From the cell containing the given text, extract its center point as [X, Y] coordinate. 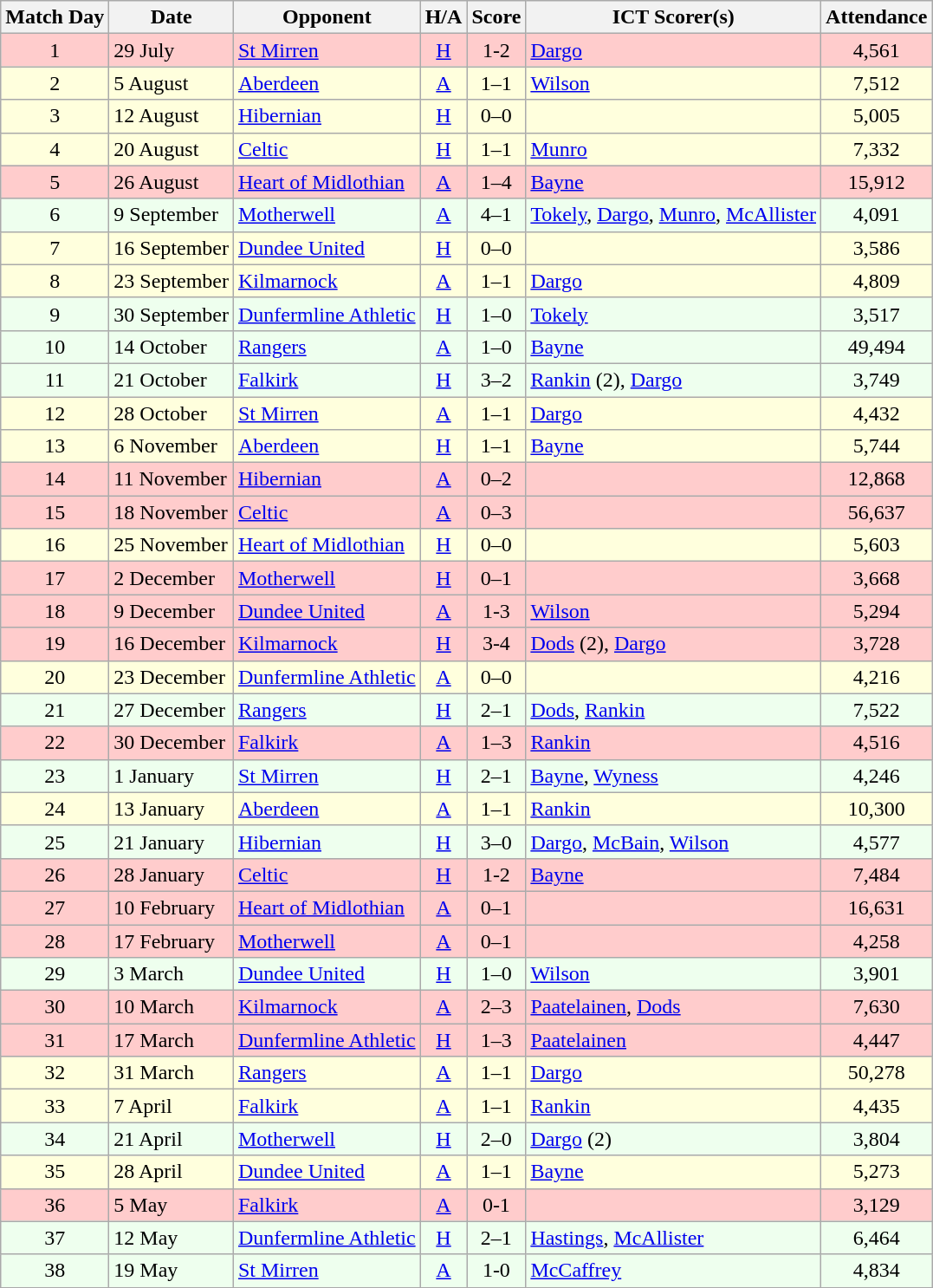
9 September [172, 215]
28 April [172, 1172]
7,512 [877, 83]
16 December [172, 644]
5,005 [877, 116]
9 [55, 314]
29 July [172, 50]
3–2 [496, 380]
Tokely, Dargo, Munro, McAllister [674, 215]
4,561 [877, 50]
25 November [172, 545]
Tokely [674, 314]
5,744 [877, 446]
6,464 [877, 1238]
2 December [172, 578]
9 December [172, 611]
17 March [172, 1040]
18 November [172, 512]
6 November [172, 446]
7,630 [877, 1007]
2 [55, 83]
3–0 [496, 842]
5 August [172, 83]
25 [55, 842]
3 [55, 116]
16 [55, 545]
1-0 [496, 1271]
17 February [172, 940]
30 December [172, 743]
23 [55, 776]
1-3 [496, 611]
16,631 [877, 907]
1–4 [496, 182]
20 August [172, 149]
26 [55, 875]
10 March [172, 1007]
4,091 [877, 215]
37 [55, 1238]
3,668 [877, 578]
15 [55, 512]
28 October [172, 413]
21 October [172, 380]
21 January [172, 842]
22 [55, 743]
10,300 [877, 809]
Attendance [877, 17]
49,494 [877, 347]
Bayne, Wyness [674, 776]
3,804 [877, 1139]
10 [55, 347]
4,447 [877, 1040]
4–1 [496, 215]
4,834 [877, 1271]
4,432 [877, 413]
10 February [172, 907]
33 [55, 1106]
19 May [172, 1271]
3,586 [877, 248]
15,912 [877, 182]
McCaffrey [674, 1271]
28 [55, 940]
0–3 [496, 512]
29 [55, 974]
19 [55, 644]
H/A [444, 17]
7,484 [877, 875]
0-1 [496, 1205]
Hastings, McAllister [674, 1238]
12 [55, 413]
Dods, Rankin [674, 710]
1 [55, 50]
23 December [172, 677]
11 [55, 380]
4,246 [877, 776]
12 May [172, 1238]
3,517 [877, 314]
ICT Scorer(s) [674, 17]
7,332 [877, 149]
35 [55, 1172]
Opponent [327, 17]
24 [55, 809]
12,868 [877, 479]
3,749 [877, 380]
3,901 [877, 974]
5 May [172, 1205]
Dargo (2) [674, 1139]
20 [55, 677]
18 [55, 611]
27 December [172, 710]
4,577 [877, 842]
5,603 [877, 545]
2–0 [496, 1139]
28 January [172, 875]
4,435 [877, 1106]
7 [55, 248]
4,258 [877, 940]
6 [55, 215]
0–2 [496, 479]
5,273 [877, 1172]
16 September [172, 248]
14 [55, 479]
17 [55, 578]
21 April [172, 1139]
2–3 [496, 1007]
23 September [172, 281]
7 April [172, 1106]
31 March [172, 1073]
3-4 [496, 644]
14 October [172, 347]
3,129 [877, 1205]
56,637 [877, 512]
38 [55, 1271]
Dargo, McBain, Wilson [674, 842]
26 August [172, 182]
32 [55, 1073]
34 [55, 1139]
31 [55, 1040]
4,809 [877, 281]
30 September [172, 314]
4,516 [877, 743]
3,728 [877, 644]
30 [55, 1007]
Date [172, 17]
Match Day [55, 17]
21 [55, 710]
4,216 [877, 677]
Score [496, 17]
8 [55, 281]
4 [55, 149]
36 [55, 1205]
Munro [674, 149]
5 [55, 182]
3 March [172, 974]
Paatelainen, Dods [674, 1007]
Paatelainen [674, 1040]
13 January [172, 809]
13 [55, 446]
27 [55, 907]
Rankin (2), Dargo [674, 380]
7,522 [877, 710]
50,278 [877, 1073]
5,294 [877, 611]
11 November [172, 479]
1 January [172, 776]
Dods (2), Dargo [674, 644]
12 August [172, 116]
